Locate the cell with the specified text and output its (x, y) center coordinate. 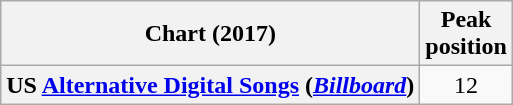
12 (466, 85)
US Alternative Digital Songs (Billboard) (210, 85)
Chart (2017) (210, 34)
Peakposition (466, 34)
